Output the (x, y) coordinate of the center of the cell containing the given text.  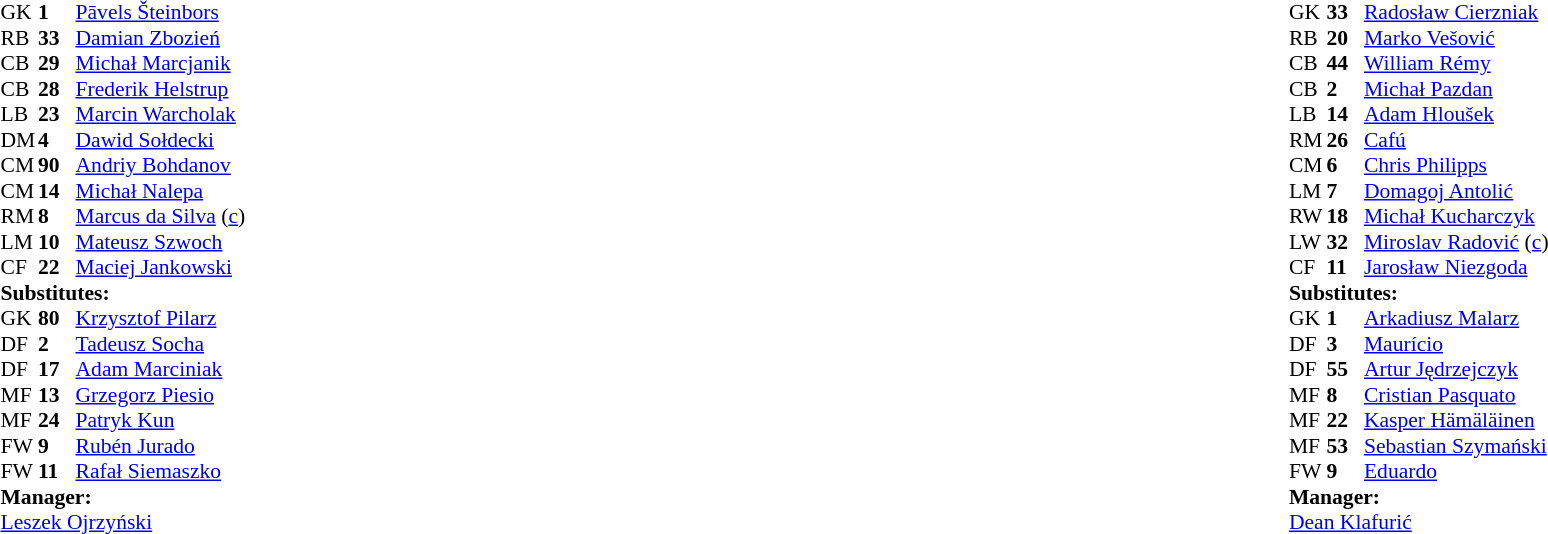
29 (57, 63)
80 (57, 319)
Patryk Kun (161, 421)
Marcus da Silva (c) (161, 217)
Tadeusz Socha (161, 344)
13 (57, 395)
Rafał Siemaszko (161, 471)
10 (57, 242)
Michał Nalepa (161, 191)
4 (57, 140)
23 (57, 115)
RW (1308, 217)
Marcin Warcholak (161, 115)
DM (19, 140)
32 (1345, 242)
Damian Zbozień (161, 38)
28 (57, 89)
Michał Marcjanik (161, 63)
90 (57, 165)
LW (1308, 242)
Maciej Jankowski (161, 267)
55 (1345, 369)
44 (1345, 63)
Manager: (122, 497)
Mateusz Szwoch (161, 242)
7 (1345, 191)
Adam Marciniak (161, 369)
20 (1345, 38)
Rubén Jurado (161, 446)
26 (1345, 140)
Frederik Helstrup (161, 89)
Substitutes: (122, 293)
3 (1345, 344)
Grzegorz Piesio (161, 395)
17 (57, 369)
Pāvels Šteinbors (161, 13)
53 (1345, 446)
6 (1345, 165)
24 (57, 421)
18 (1345, 217)
Andriy Bohdanov (161, 165)
Dawid Sołdecki (161, 140)
Krzysztof Pilarz (161, 319)
